Output the [X, Y] coordinate of the center of the cell containing the given text.  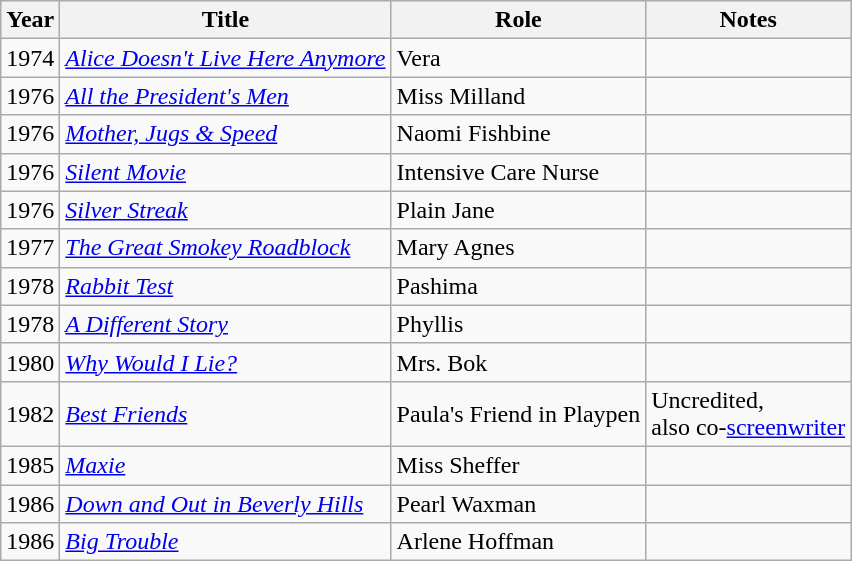
Silver Streak [226, 210]
Plain Jane [518, 210]
Intensive Care Nurse [518, 172]
Pashima [518, 286]
Big Trouble [226, 542]
1974 [30, 58]
Silent Movie [226, 172]
1982 [30, 414]
All the President's Men [226, 96]
Naomi Fishbine [518, 134]
Miss Milland [518, 96]
Miss Sheffer [518, 465]
Notes [748, 20]
Best Friends [226, 414]
Year [30, 20]
Arlene Hoffman [518, 542]
Mrs. Bok [518, 362]
Mary Agnes [518, 248]
Rabbit Test [226, 286]
Why Would I Lie? [226, 362]
Pearl Waxman [518, 503]
Uncredited,also co-screenwriter [748, 414]
Paula's Friend in Playpen [518, 414]
1977 [30, 248]
Alice Doesn't Live Here Anymore [226, 58]
Maxie [226, 465]
Phyllis [518, 324]
Mother, Jugs & Speed [226, 134]
A Different Story [226, 324]
The Great Smokey Roadblock [226, 248]
Role [518, 20]
Title [226, 20]
Vera [518, 58]
1985 [30, 465]
1980 [30, 362]
Down and Out in Beverly Hills [226, 503]
